Determine the (X, Y) coordinate at the center of the cell enclosing the given text.  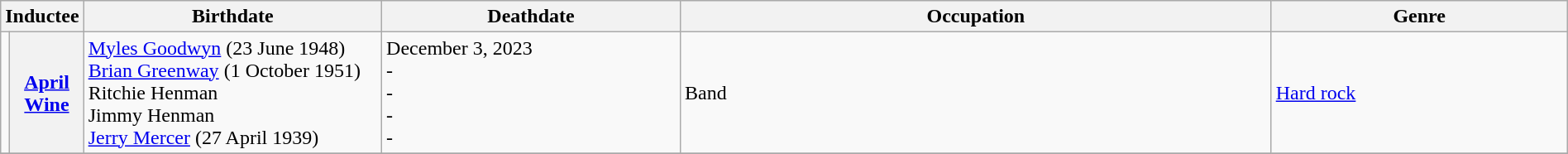
Hard rock (1419, 93)
Band (976, 93)
Myles Goodwyn (23 June 1948) Brian Greenway (1 October 1951) Ritchie Henman Jimmy Henman Jerry Mercer (27 April 1939) (232, 93)
Birthdate (232, 17)
December 3, 2023 - - - - (531, 93)
Deathdate (531, 17)
Inductee (42, 17)
April Wine (46, 93)
Occupation (976, 17)
Genre (1419, 17)
